Locate the cell with the specified text and output its [x, y] center coordinate. 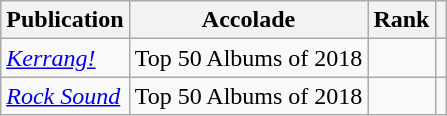
Rank [402, 20]
Rock Sound [65, 96]
Accolade [248, 20]
Kerrang! [65, 58]
Publication [65, 20]
